Pinpoint the cell where the given text exists, returning its (x, y) midpoint coordinate. 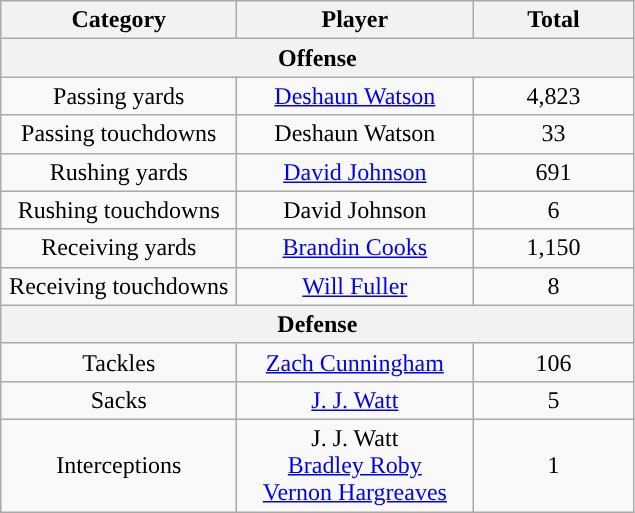
Receiving yards (119, 248)
Player (355, 20)
Will Fuller (355, 286)
Receiving touchdowns (119, 286)
Passing yards (119, 96)
J. J. Watt (355, 400)
5 (554, 400)
Defense (318, 324)
Category (119, 20)
Rushing touchdowns (119, 210)
106 (554, 362)
Passing touchdowns (119, 134)
Offense (318, 58)
Sacks (119, 400)
33 (554, 134)
Brandin Cooks (355, 248)
Tackles (119, 362)
1 (554, 465)
Interceptions (119, 465)
691 (554, 172)
J. J. WattBradley RobyVernon Hargreaves (355, 465)
Rushing yards (119, 172)
Total (554, 20)
Zach Cunningham (355, 362)
1,150 (554, 248)
4,823 (554, 96)
8 (554, 286)
6 (554, 210)
